Search for the cell housing the specified text and yield its [x, y] center coordinate. 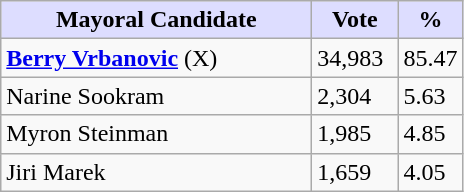
4.05 [430, 172]
Berry Vrbanovic (X) [156, 58]
5.63 [430, 96]
85.47 [430, 58]
Vote [355, 20]
Narine Sookram [156, 96]
1,659 [355, 172]
% [430, 20]
34,983 [355, 58]
2,304 [355, 96]
1,985 [355, 134]
Jiri Marek [156, 172]
4.85 [430, 134]
Mayoral Candidate [156, 20]
Myron Steinman [156, 134]
